Capture the cell that displays the provided text and extract its (x, y) central coordinate. 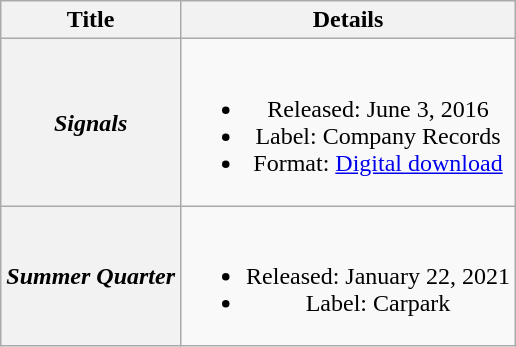
Signals (91, 122)
Released: June 3, 2016Label: Company RecordsFormat: Digital download (348, 122)
Summer Quarter (91, 276)
Details (348, 20)
Title (91, 20)
Released: January 22, 2021Label: Carpark (348, 276)
